From the cell containing the given text, extract its center point as (x, y) coordinate. 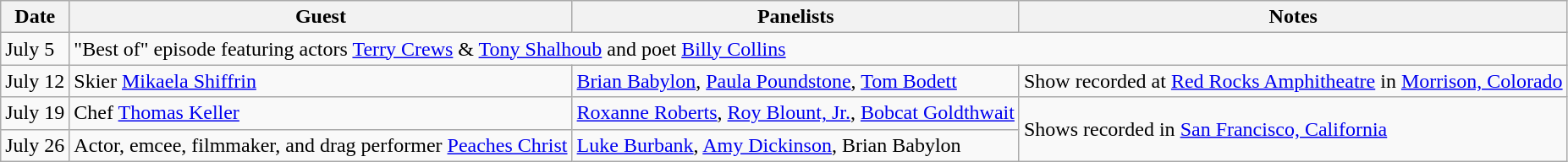
Luke Burbank, Amy Dickinson, Brian Babylon (795, 145)
Skier Mikaela Shiffrin (321, 81)
Roxanne Roberts, Roy Blount, Jr., Bobcat Goldthwait (795, 113)
Brian Babylon, Paula Poundstone, Tom Bodett (795, 81)
Guest (321, 17)
Panelists (795, 17)
"Best of" episode featuring actors Terry Crews & Tony Shalhoub and poet Billy Collins (818, 49)
Shows recorded in San Francisco, California (1293, 129)
July 5 (36, 49)
Actor, emcee, filmmaker, and drag performer Peaches Christ (321, 145)
Date (36, 17)
Chef Thomas Keller (321, 113)
Show recorded at Red Rocks Amphitheatre in Morrison, Colorado (1293, 81)
July 12 (36, 81)
Notes (1293, 17)
July 19 (36, 113)
July 26 (36, 145)
